Determine the [X, Y] coordinate at the center of the cell enclosing the given text.  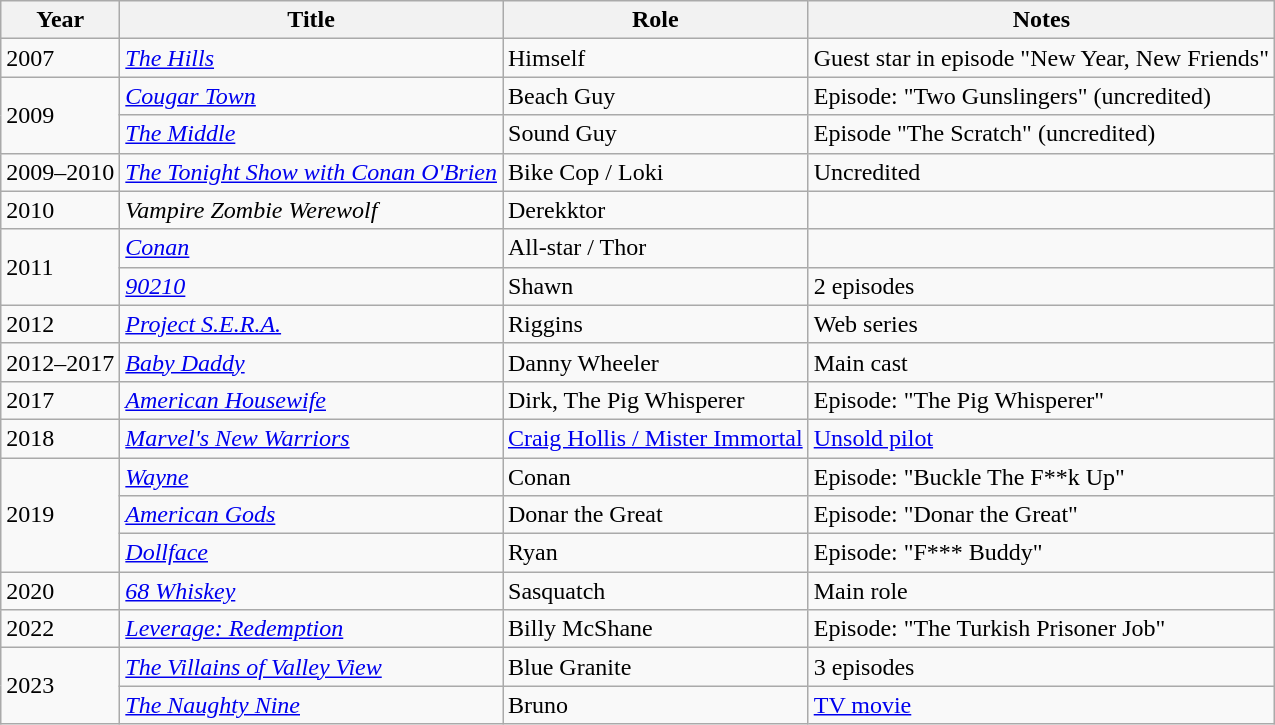
Riggins [655, 324]
Craig Hollis / Mister Immortal [655, 438]
Ryan [655, 553]
2007 [60, 58]
Notes [1041, 20]
2009–2010 [60, 172]
2012–2017 [60, 362]
TV movie [1041, 705]
Uncredited [1041, 172]
Danny Wheeler [655, 362]
All-star / Thor [655, 248]
The Tonight Show with Conan O'Brien [312, 172]
Derekktor [655, 210]
2022 [60, 629]
American Gods [312, 515]
Sasquatch [655, 591]
Marvel's New Warriors [312, 438]
2012 [60, 324]
Web series [1041, 324]
Year [60, 20]
2020 [60, 591]
2011 [60, 267]
3 episodes [1041, 667]
Dirk, The Pig Whisperer [655, 400]
Unsold pilot [1041, 438]
Episode: "Two Gunslingers" (uncredited) [1041, 96]
90210 [312, 286]
2010 [60, 210]
Beach Guy [655, 96]
The Hills [312, 58]
68 Whiskey [312, 591]
American Housewife [312, 400]
Donar the Great [655, 515]
Guest star in episode "New Year, New Friends" [1041, 58]
Billy McShane [655, 629]
Cougar Town [312, 96]
Leverage: Redemption [312, 629]
The Villains of Valley View [312, 667]
Bruno [655, 705]
Dollface [312, 553]
Shawn [655, 286]
Episode: "Donar the Great" [1041, 515]
The Middle [312, 134]
Himself [655, 58]
Wayne [312, 477]
Project S.E.R.A. [312, 324]
Main role [1041, 591]
2023 [60, 686]
Episode: "Buckle The F**k Up" [1041, 477]
Blue Granite [655, 667]
The Naughty Nine [312, 705]
2009 [60, 115]
Episode: "F*** Buddy" [1041, 553]
2019 [60, 515]
Sound Guy [655, 134]
Bike Cop / Loki [655, 172]
Vampire Zombie Werewolf [312, 210]
Main cast [1041, 362]
Episode: "The Turkish Prisoner Job" [1041, 629]
Episode "The Scratch" (uncredited) [1041, 134]
Role [655, 20]
2017 [60, 400]
Episode: "The Pig Whisperer" [1041, 400]
Baby Daddy [312, 362]
Title [312, 20]
2 episodes [1041, 286]
2018 [60, 438]
